Pinpoint the cell where the given text exists, returning its [x, y] midpoint coordinate. 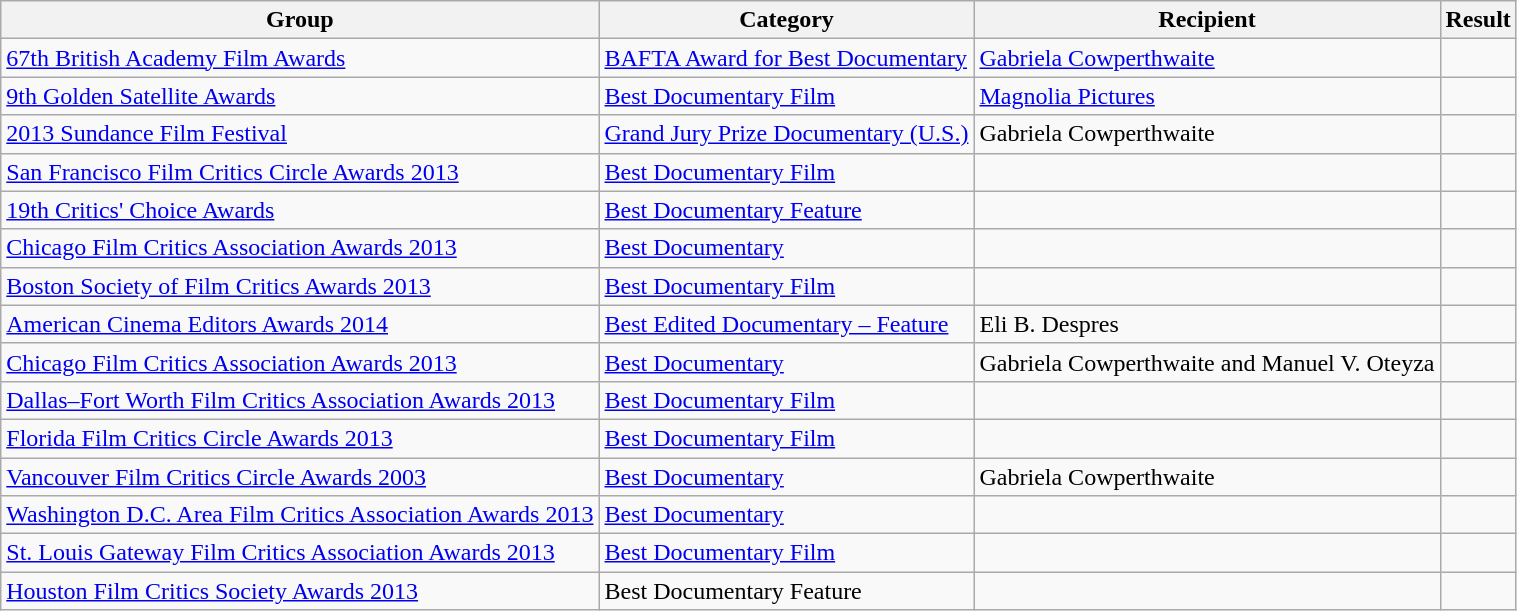
St. Louis Gateway Film Critics Association Awards 2013 [300, 553]
Gabriela Cowperthwaite and Manuel V. Oteyza [1207, 362]
Group [300, 20]
67th British Academy Film Awards [300, 58]
Houston Film Critics Society Awards 2013 [300, 591]
Category [786, 20]
Magnolia Pictures [1207, 96]
Recipient [1207, 20]
Boston Society of Film Critics Awards 2013 [300, 286]
San Francisco Film Critics Circle Awards 2013 [300, 172]
Grand Jury Prize Documentary (U.S.) [786, 134]
19th Critics' Choice Awards [300, 210]
Best Edited Documentary – Feature [786, 324]
American Cinema Editors Awards 2014 [300, 324]
Washington D.C. Area Film Critics Association Awards 2013 [300, 515]
Dallas–Fort Worth Film Critics Association Awards 2013 [300, 400]
Vancouver Film Critics Circle Awards 2003 [300, 477]
Florida Film Critics Circle Awards 2013 [300, 438]
Eli B. Despres [1207, 324]
9th Golden Satellite Awards [300, 96]
2013 Sundance Film Festival [300, 134]
BAFTA Award for Best Documentary [786, 58]
Result [1478, 20]
